Identify which cell holds the provided text, then report its [X, Y] central coordinate. 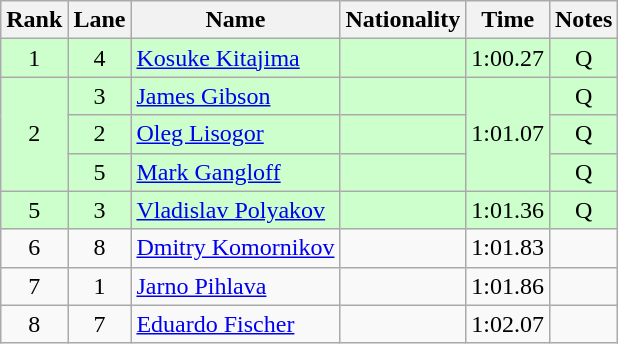
6 [34, 248]
Name [236, 20]
1:01.36 [508, 210]
Jarno Pihlava [236, 286]
Mark Gangloff [236, 172]
Oleg Lisogor [236, 134]
Nationality [403, 20]
1:01.07 [508, 134]
James Gibson [236, 96]
Dmitry Komornikov [236, 248]
1:00.27 [508, 58]
1:01.86 [508, 286]
Lane [100, 20]
Notes [583, 20]
Rank [34, 20]
Time [508, 20]
Kosuke Kitajima [236, 58]
1:01.83 [508, 248]
4 [100, 58]
1:02.07 [508, 324]
Vladislav Polyakov [236, 210]
Eduardo Fischer [236, 324]
